Pinpoint the cell where the given text exists, returning its (X, Y) midpoint coordinate. 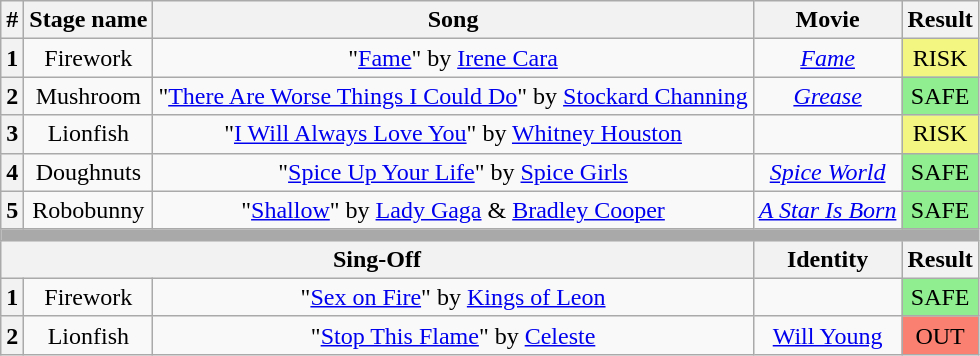
OUT (940, 335)
"There Are Worse Things I Could Do" by Stockard Channing (453, 96)
Movie (828, 20)
Song (453, 20)
Sing-Off (378, 259)
4 (12, 172)
Spice World (828, 172)
Will Young (828, 335)
"Fame" by Irene Cara (453, 58)
Fame (828, 58)
"Stop This Flame" by Celeste (453, 335)
"I Will Always Love You" by Whitney Houston (453, 134)
"Spice Up Your Life" by Spice Girls (453, 172)
3 (12, 134)
Robobunny (88, 210)
# (12, 20)
Stage name (88, 20)
"Sex on Fire" by Kings of Leon (453, 297)
A Star Is Born (828, 210)
Identity (828, 259)
Grease (828, 96)
Mushroom (88, 96)
"Shallow" by Lady Gaga & Bradley Cooper (453, 210)
Doughnuts (88, 172)
5 (12, 210)
